Output the [x, y] coordinate of the center of the cell containing the given text.  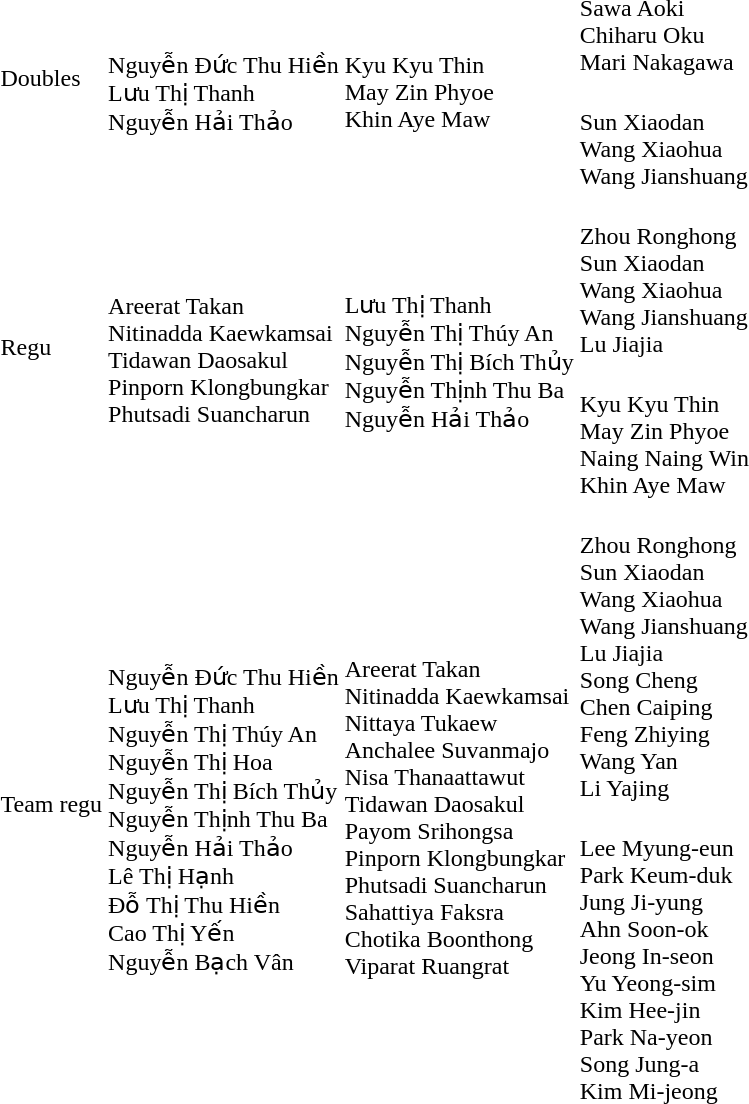
Areerat TakanNitinadda KaewkamsaiTidawan DaosakulPinporn KlongbungkarPhutsadi Suancharun [224, 347]
Lưu Thị ThanhNguyễn Thị Thúy AnNguyễn Thị Bích ThủyNguyễn Thịnh Thu BaNguyễn Hải Thảo [459, 347]
